Capture the cell that displays the provided text and extract its (X, Y) central coordinate. 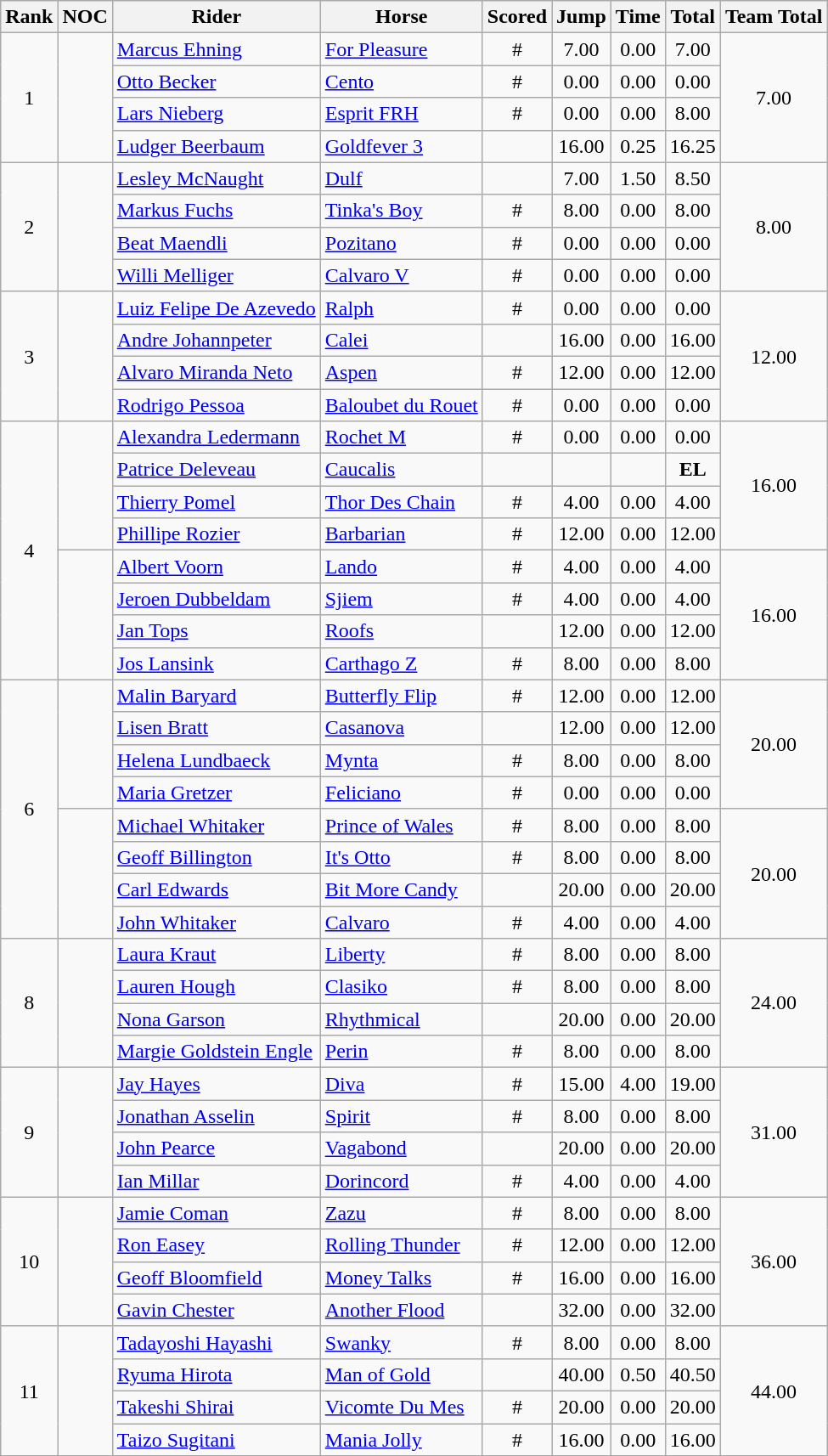
11 (29, 1391)
Jamie Coman (216, 1213)
Geoff Billington (216, 857)
Rank (29, 17)
40.00 (582, 1374)
Alvaro Miranda Neto (216, 372)
Goldfever 3 (401, 146)
Calei (401, 340)
Lesley McNaught (216, 178)
Margie Goldstein Engle (216, 1052)
Perin (401, 1052)
19.00 (693, 1084)
Thor Des Chain (401, 502)
Roofs (401, 631)
Lando (401, 567)
Andre Johannpeter (216, 340)
Marcus Ehning (216, 49)
Calvaro V (401, 275)
Rhythmical (401, 1019)
Rider (216, 17)
For Pleasure (401, 49)
Patrice Deleveau (216, 470)
John Pearce (216, 1148)
8 (29, 1003)
1.50 (638, 178)
Pozitano (401, 243)
Ryuma Hirota (216, 1374)
Total (693, 17)
Time (638, 17)
Ludger Beerbaum (216, 146)
Spirit (401, 1116)
Jay Hayes (216, 1084)
Helena Lundbaeck (216, 760)
Gavin Chester (216, 1310)
Maria Gretzer (216, 793)
Aspen (401, 372)
Mynta (401, 760)
0.25 (638, 146)
2 (29, 227)
Bit More Candy (401, 889)
Swanky (401, 1342)
Ian Millar (216, 1181)
Jonathan Asselin (216, 1116)
Rolling Thunder (401, 1245)
Willi Melliger (216, 275)
Takeshi Shirai (216, 1407)
Sjiem (401, 599)
0.50 (638, 1374)
Another Flood (401, 1310)
Vagabond (401, 1148)
6 (29, 809)
44.00 (774, 1391)
Carl Edwards (216, 889)
Calvaro (401, 922)
Casanova (401, 728)
Michael Whitaker (216, 825)
Dorincord (401, 1181)
Baloubet du Rouet (401, 405)
Dulf (401, 178)
10 (29, 1261)
Lisen Bratt (216, 728)
Phillipe Rozier (216, 534)
Cento (401, 82)
Jan Tops (216, 631)
Carthago Z (401, 663)
Feliciano (401, 793)
Vicomte Du Mes (401, 1407)
Team Total (774, 17)
Diva (401, 1084)
Clasiko (401, 987)
Ron Easey (216, 1245)
Thierry Pomel (216, 502)
Taizo Sugitani (216, 1440)
Mania Jolly (401, 1440)
9 (29, 1132)
8.50 (693, 178)
3 (29, 356)
Albert Voorn (216, 567)
24.00 (774, 1003)
Luiz Felipe De Azevedo (216, 308)
It's Otto (401, 857)
Otto Becker (216, 82)
36.00 (774, 1261)
Jeroen Dubbeldam (216, 599)
Zazu (401, 1213)
Scored (516, 17)
Horse (401, 17)
4 (29, 550)
Barbarian (401, 534)
John Whitaker (216, 922)
Rodrigo Pessoa (216, 405)
Markus Fuchs (216, 211)
Nona Garson (216, 1019)
1 (29, 98)
15.00 (582, 1084)
Tinka's Boy (401, 211)
Ralph (401, 308)
Prince of Wales (401, 825)
Tadayoshi Hayashi (216, 1342)
Rochet M (401, 437)
Liberty (401, 955)
Alexandra Ledermann (216, 437)
Jos Lansink (216, 663)
Beat Maendli (216, 243)
Malin Baryard (216, 696)
40.50 (693, 1374)
NOC (85, 17)
16.25 (693, 146)
Caucalis (401, 470)
Man of Gold (401, 1374)
Laura Kraut (216, 955)
Lars Nieberg (216, 114)
Jump (582, 17)
Money Talks (401, 1278)
EL (693, 470)
Lauren Hough (216, 987)
Geoff Bloomfield (216, 1278)
31.00 (774, 1132)
Esprit FRH (401, 114)
Butterfly Flip (401, 696)
